Return (X, Y) of the center of cell containing provided text 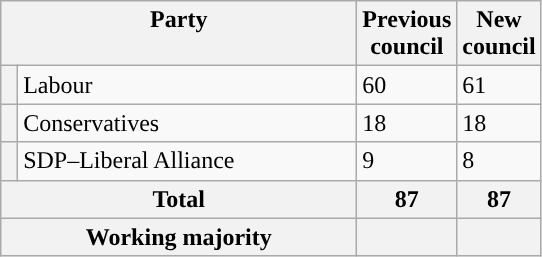
SDP–Liberal Alliance (188, 161)
61 (499, 85)
Labour (188, 85)
Previous council (407, 34)
Working majority (179, 237)
Party (179, 34)
9 (407, 161)
Conservatives (188, 123)
Total (179, 199)
New council (499, 34)
8 (499, 161)
60 (407, 85)
